Provide the [x, y] coordinate of the cell's center where the given text is located.  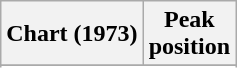
Peakposition [189, 34]
Chart (1973) [72, 34]
